Locate the cell with the specified text and output its [x, y] center coordinate. 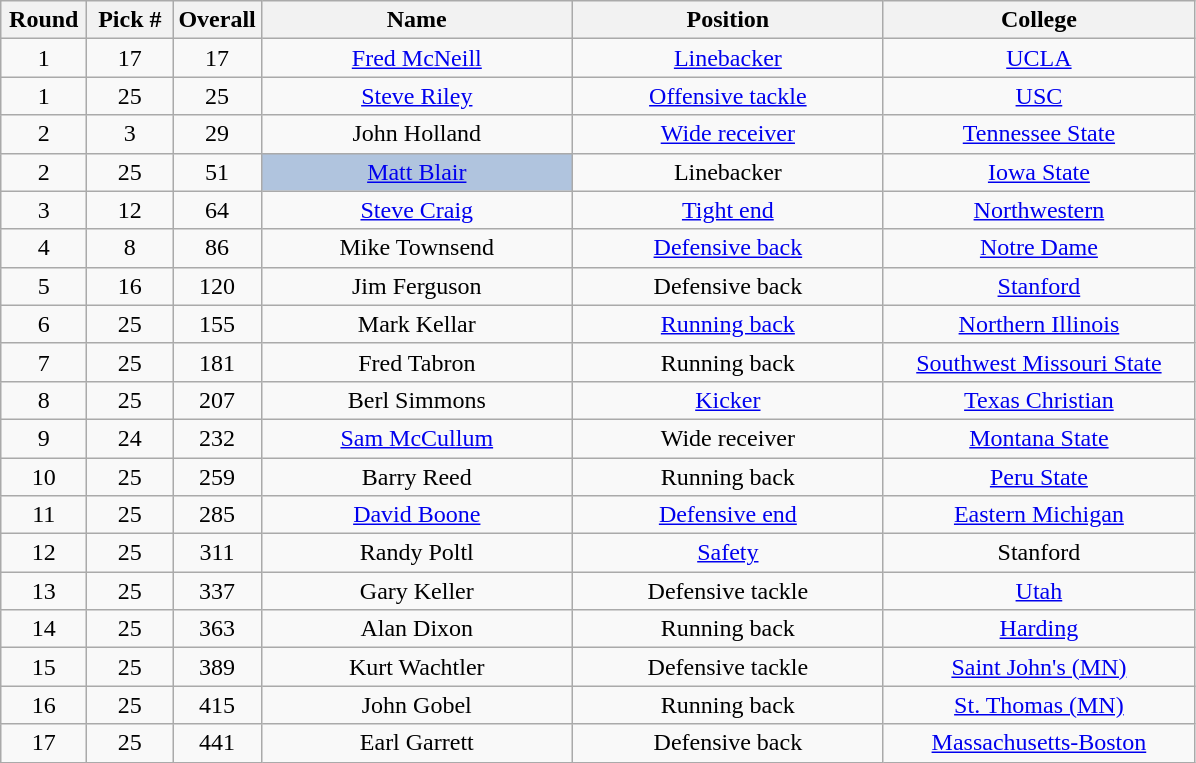
Iowa State [1038, 172]
Jim Ferguson [416, 286]
Mike Townsend [416, 248]
Overall [217, 20]
9 [44, 438]
7 [44, 362]
David Boone [416, 515]
USC [1038, 96]
441 [217, 743]
Northern Illinois [1038, 324]
Matt Blair [416, 172]
Earl Garrett [416, 743]
64 [217, 210]
Pick # [130, 20]
15 [44, 667]
Steve Riley [416, 96]
Massachusetts-Boston [1038, 743]
Safety [728, 553]
51 [217, 172]
363 [217, 629]
4 [44, 248]
Northwestern [1038, 210]
Eastern Michigan [1038, 515]
Kurt Wachtler [416, 667]
Harding [1038, 629]
Gary Keller [416, 591]
285 [217, 515]
Fred Tabron [416, 362]
Fred McNeill [416, 58]
Kicker [728, 400]
6 [44, 324]
Montana State [1038, 438]
207 [217, 400]
College [1038, 20]
232 [217, 438]
Randy Poltl [416, 553]
5 [44, 286]
311 [217, 553]
415 [217, 705]
Texas Christian [1038, 400]
Steve Craig [416, 210]
Utah [1038, 591]
Southwest Missouri State [1038, 362]
Alan Dixon [416, 629]
11 [44, 515]
Barry Reed [416, 477]
Position [728, 20]
Defensive end [728, 515]
259 [217, 477]
Round [44, 20]
389 [217, 667]
14 [44, 629]
181 [217, 362]
24 [130, 438]
29 [217, 134]
Sam McCullum [416, 438]
Mark Kellar [416, 324]
10 [44, 477]
John Holland [416, 134]
13 [44, 591]
Saint John's (MN) [1038, 667]
Offensive tackle [728, 96]
155 [217, 324]
St. Thomas (MN) [1038, 705]
Notre Dame [1038, 248]
337 [217, 591]
Name [416, 20]
Tennessee State [1038, 134]
John Gobel [416, 705]
86 [217, 248]
UCLA [1038, 58]
Berl Simmons [416, 400]
120 [217, 286]
Peru State [1038, 477]
Tight end [728, 210]
